Return (X, Y) of the center of cell containing provided text 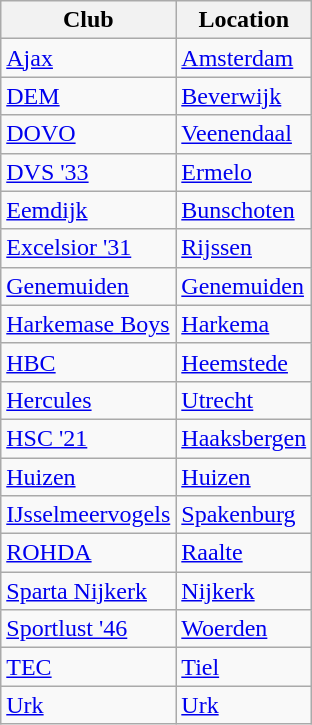
Ermelo (244, 172)
DEM (88, 96)
Raalte (244, 553)
Harkemase Boys (88, 324)
Excelsior '31 (88, 248)
IJsselmeervogels (88, 515)
Ajax (88, 58)
HBC (88, 362)
Haaksbergen (244, 438)
DVS '33 (88, 172)
Woerden (244, 629)
Tiel (244, 667)
Spakenburg (244, 515)
Bunschoten (244, 210)
Sparta Nijkerk (88, 591)
Nijkerk (244, 591)
Eemdijk (88, 210)
Location (244, 20)
Heemstede (244, 362)
Hercules (88, 400)
DOVO (88, 134)
Veenendaal (244, 134)
ROHDA (88, 553)
HSC '21 (88, 438)
Sportlust '46 (88, 629)
Club (88, 20)
TEC (88, 667)
Utrecht (244, 400)
Rijssen (244, 248)
Beverwijk (244, 96)
Harkema (244, 324)
Amsterdam (244, 58)
